Output the [X, Y] coordinate of the center of the cell containing the given text.  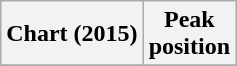
Peakposition [189, 34]
Chart (2015) [72, 34]
